Search for the cell housing the specified text and yield its (x, y) center coordinate. 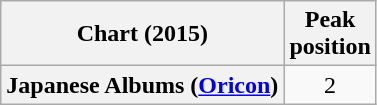
2 (330, 85)
Japanese Albums (Oricon) (142, 85)
Chart (2015) (142, 34)
Peak position (330, 34)
